Identify which cell holds the provided text, then report its [X, Y] central coordinate. 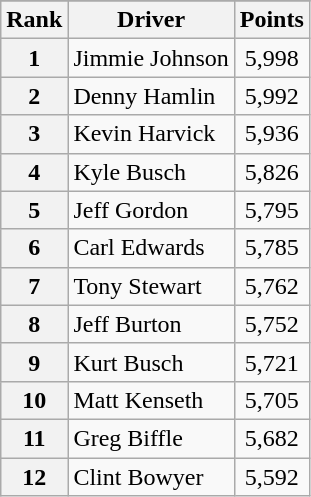
Denny Hamlin [151, 96]
Kyle Busch [151, 172]
2 [34, 96]
4 [34, 172]
Greg Biffle [151, 438]
5,762 [272, 286]
Rank [34, 20]
5,826 [272, 172]
5,592 [272, 477]
Carl Edwards [151, 248]
Points [272, 20]
5,936 [272, 134]
Jimmie Johnson [151, 58]
11 [34, 438]
5,682 [272, 438]
Jeff Gordon [151, 210]
7 [34, 286]
Kevin Harvick [151, 134]
5,752 [272, 324]
Jeff Burton [151, 324]
Matt Kenseth [151, 400]
5,998 [272, 58]
Driver [151, 20]
3 [34, 134]
5,705 [272, 400]
5,795 [272, 210]
Kurt Busch [151, 362]
Tony Stewart [151, 286]
5,992 [272, 96]
5,721 [272, 362]
10 [34, 400]
9 [34, 362]
5,785 [272, 248]
5 [34, 210]
8 [34, 324]
Clint Bowyer [151, 477]
1 [34, 58]
6 [34, 248]
12 [34, 477]
